For the text-containing cell, return its midpoint in [X, Y] coordinate format. 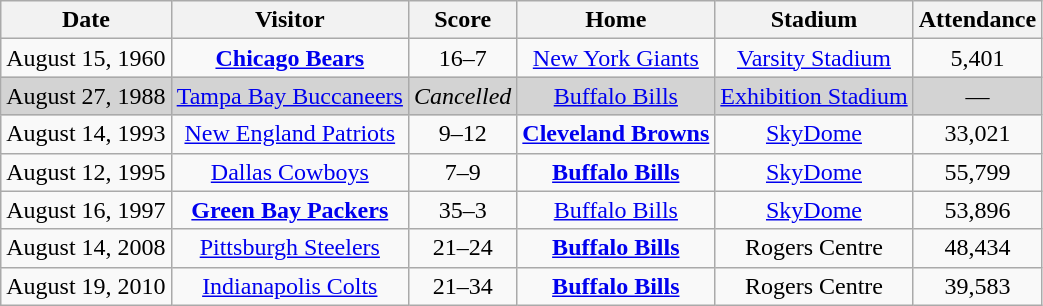
August 12, 1995 [86, 172]
Home [616, 20]
New York Giants [616, 58]
August 15, 1960 [86, 58]
33,021 [977, 134]
Cleveland Browns [616, 134]
39,583 [977, 286]
Chicago Bears [290, 58]
August 27, 1988 [86, 96]
Attendance [977, 20]
55,799 [977, 172]
7–9 [462, 172]
Cancelled [462, 96]
Pittsburgh Steelers [290, 248]
Green Bay Packers [290, 210]
48,434 [977, 248]
Indianapolis Colts [290, 286]
Date [86, 20]
— [977, 96]
5,401 [977, 58]
August 14, 2008 [86, 248]
53,896 [977, 210]
21–24 [462, 248]
Exhibition Stadium [814, 96]
Tampa Bay Buccaneers [290, 96]
New England Patriots [290, 134]
Dallas Cowboys [290, 172]
August 14, 1993 [86, 134]
August 19, 2010 [86, 286]
16–7 [462, 58]
Visitor [290, 20]
August 16, 1997 [86, 210]
Stadium [814, 20]
35–3 [462, 210]
21–34 [462, 286]
9–12 [462, 134]
Varsity Stadium [814, 58]
Score [462, 20]
